Detect which cell encompasses the target text, then output its (X, Y) center coordinate. 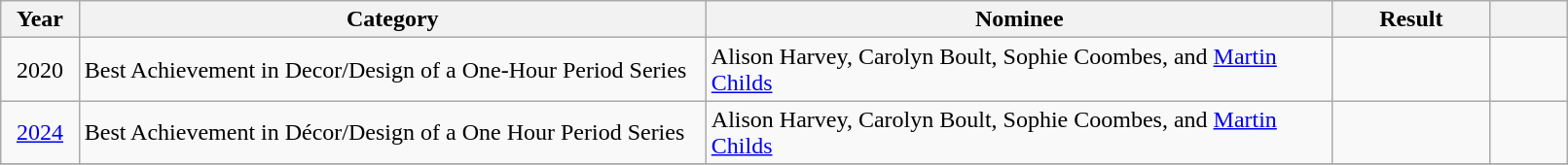
Category (392, 19)
Best Achievement in Decor/Design of a One-Hour Period Series (392, 70)
Best Achievement in Décor/Design of a One Hour Period Series (392, 132)
Year (40, 19)
Nominee (1019, 19)
2020 (40, 70)
2024 (40, 132)
Result (1411, 19)
